Output the (x, y) coordinate of the center of the cell containing the given text.  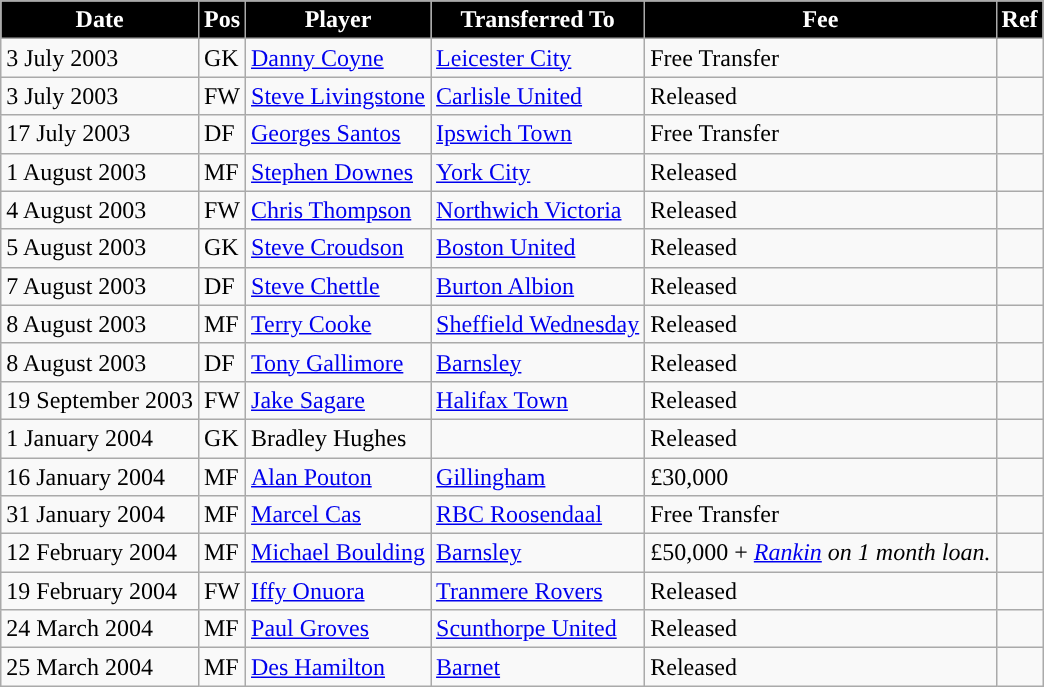
Northwich Victoria (538, 210)
Iffy Onuora (338, 591)
Terry Cooke (338, 324)
Tranmere Rovers (538, 591)
Fee (820, 20)
16 January 2004 (100, 477)
Danny Coyne (338, 58)
Bradley Hughes (338, 438)
Stephen Downes (338, 172)
Transferred To (538, 20)
19 February 2004 (100, 591)
Sheffield Wednesday (538, 324)
Scunthorpe United (538, 629)
Gillingham (538, 477)
Tony Gallimore (338, 362)
York City (538, 172)
Barnet (538, 667)
31 January 2004 (100, 515)
19 September 2003 (100, 400)
Alan Pouton (338, 477)
5 August 2003 (100, 248)
Steve Livingstone (338, 96)
Carlisle United (538, 96)
24 March 2004 (100, 629)
RBC Roosendaal (538, 515)
7 August 2003 (100, 286)
17 July 2003 (100, 134)
12 February 2004 (100, 553)
Player (338, 20)
Halifax Town (538, 400)
Date (100, 20)
Georges Santos (338, 134)
Des Hamilton (338, 667)
Ref (1020, 20)
Burton Albion (538, 286)
1 January 2004 (100, 438)
£50,000 + Rankin on 1 month loan. (820, 553)
Ipswich Town (538, 134)
Paul Groves (338, 629)
25 March 2004 (100, 667)
4 August 2003 (100, 210)
Jake Sagare (338, 400)
Leicester City (538, 58)
Steve Croudson (338, 248)
Pos (222, 20)
1 August 2003 (100, 172)
Chris Thompson (338, 210)
£30,000 (820, 477)
Boston United (538, 248)
Steve Chettle (338, 286)
Michael Boulding (338, 553)
Marcel Cas (338, 515)
